Detect which cell encompasses the target text, then output its (x, y) center coordinate. 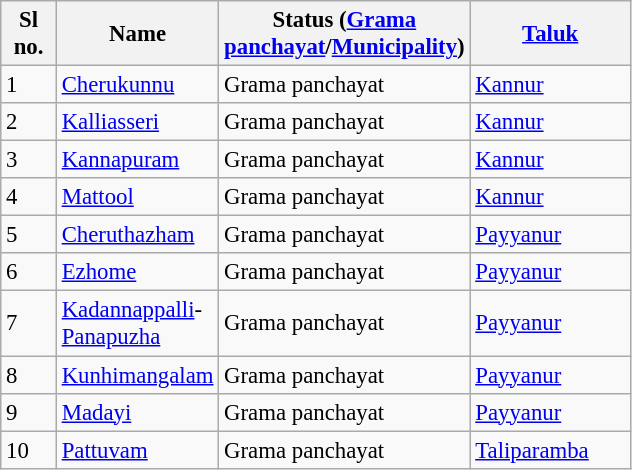
1 (29, 85)
Madayi (137, 412)
4 (29, 197)
Cherukunnu (137, 85)
Taliparamba (550, 450)
Sl no. (29, 34)
Kunhimangalam (137, 375)
2 (29, 122)
10 (29, 450)
3 (29, 160)
Kadannappalli-Panapuzha (137, 324)
Ezhome (137, 273)
7 (29, 324)
9 (29, 412)
Taluk (550, 34)
Cheruthazham (137, 235)
8 (29, 375)
Status (Grama panchayat/Municipality) (344, 34)
5 (29, 235)
Kannapuram (137, 160)
Pattuvam (137, 450)
Kalliasseri (137, 122)
Mattool (137, 197)
Name (137, 34)
6 (29, 273)
